Output the [x, y] coordinate of the center of the cell containing the given text.  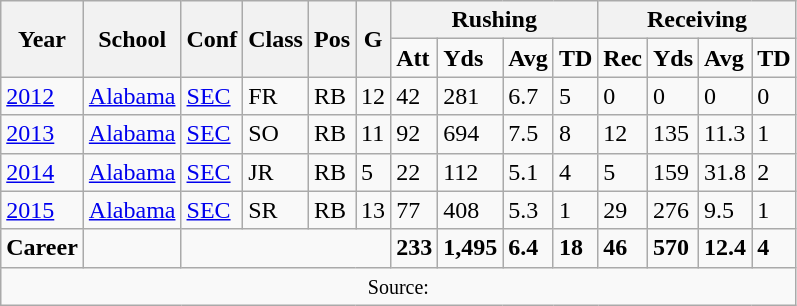
5.1 [528, 172]
12.4 [726, 248]
31.8 [726, 172]
Pos [332, 39]
77 [414, 210]
2 [774, 172]
Source: [398, 286]
135 [672, 134]
JR [276, 172]
5.3 [528, 210]
276 [672, 210]
G [374, 39]
694 [470, 134]
159 [672, 172]
112 [470, 172]
School [132, 39]
29 [623, 210]
22 [414, 172]
Att [414, 58]
570 [672, 248]
281 [470, 96]
2014 [42, 172]
Rec [623, 58]
11.3 [726, 134]
Receiving [697, 20]
FR [276, 96]
7.5 [528, 134]
92 [414, 134]
18 [575, 248]
Rushing [494, 20]
6.7 [528, 96]
233 [414, 248]
9.5 [726, 210]
Year [42, 39]
11 [374, 134]
SR [276, 210]
1,495 [470, 248]
Conf [212, 39]
8 [575, 134]
SO [276, 134]
408 [470, 210]
46 [623, 248]
Class [276, 39]
2012 [42, 96]
42 [414, 96]
13 [374, 210]
Career [42, 248]
2013 [42, 134]
6.4 [528, 248]
2015 [42, 210]
